Capture the cell that displays the provided text and extract its [x, y] central coordinate. 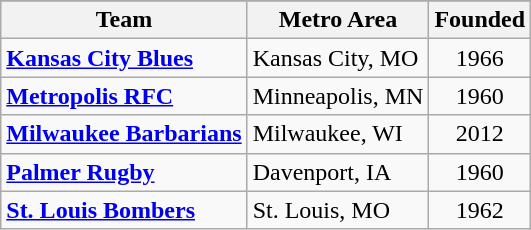
St. Louis Bombers [124, 210]
2012 [480, 134]
Kansas City, MO [338, 58]
Metropolis RFC [124, 96]
Metro Area [338, 20]
Minneapolis, MN [338, 96]
St. Louis, MO [338, 210]
Davenport, IA [338, 172]
1966 [480, 58]
Milwaukee Barbarians [124, 134]
Team [124, 20]
1962 [480, 210]
Palmer Rugby [124, 172]
Founded [480, 20]
Milwaukee, WI [338, 134]
Kansas City Blues [124, 58]
